Pinpoint the cell where the given text exists, returning its [x, y] midpoint coordinate. 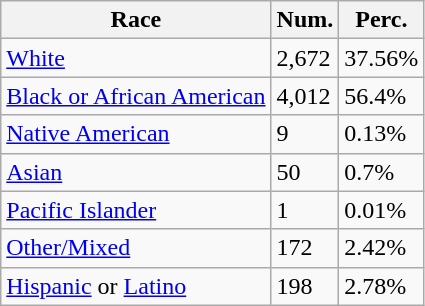
Hispanic or Latino [136, 286]
Pacific Islander [136, 210]
0.01% [382, 210]
198 [305, 286]
White [136, 58]
Native American [136, 134]
Asian [136, 172]
Other/Mixed [136, 248]
2.78% [382, 286]
50 [305, 172]
9 [305, 134]
37.56% [382, 58]
Race [136, 20]
0.7% [382, 172]
0.13% [382, 134]
56.4% [382, 96]
Num. [305, 20]
2,672 [305, 58]
Perc. [382, 20]
Black or African American [136, 96]
4,012 [305, 96]
2.42% [382, 248]
1 [305, 210]
172 [305, 248]
